Find where the given text appears and provide that cell's center as [X, Y] coordinate. 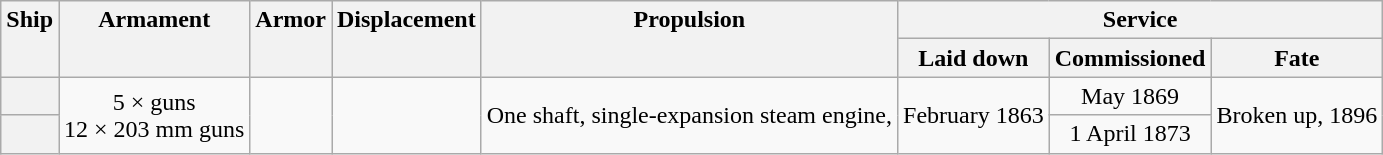
Service [1140, 20]
Fate [1297, 58]
Displacement [407, 39]
May 1869 [1130, 96]
February 1863 [974, 115]
One shaft, single-expansion steam engine, [689, 115]
5 × guns12 × 203 mm guns [154, 115]
1 April 1873 [1130, 134]
Propulsion [689, 39]
Ship [30, 39]
Laid down [974, 58]
Commissioned [1130, 58]
Armament [154, 39]
Broken up, 1896 [1297, 115]
Armor [291, 39]
